Extract the (x, y) coordinate from the center of the cell holding the provided text.  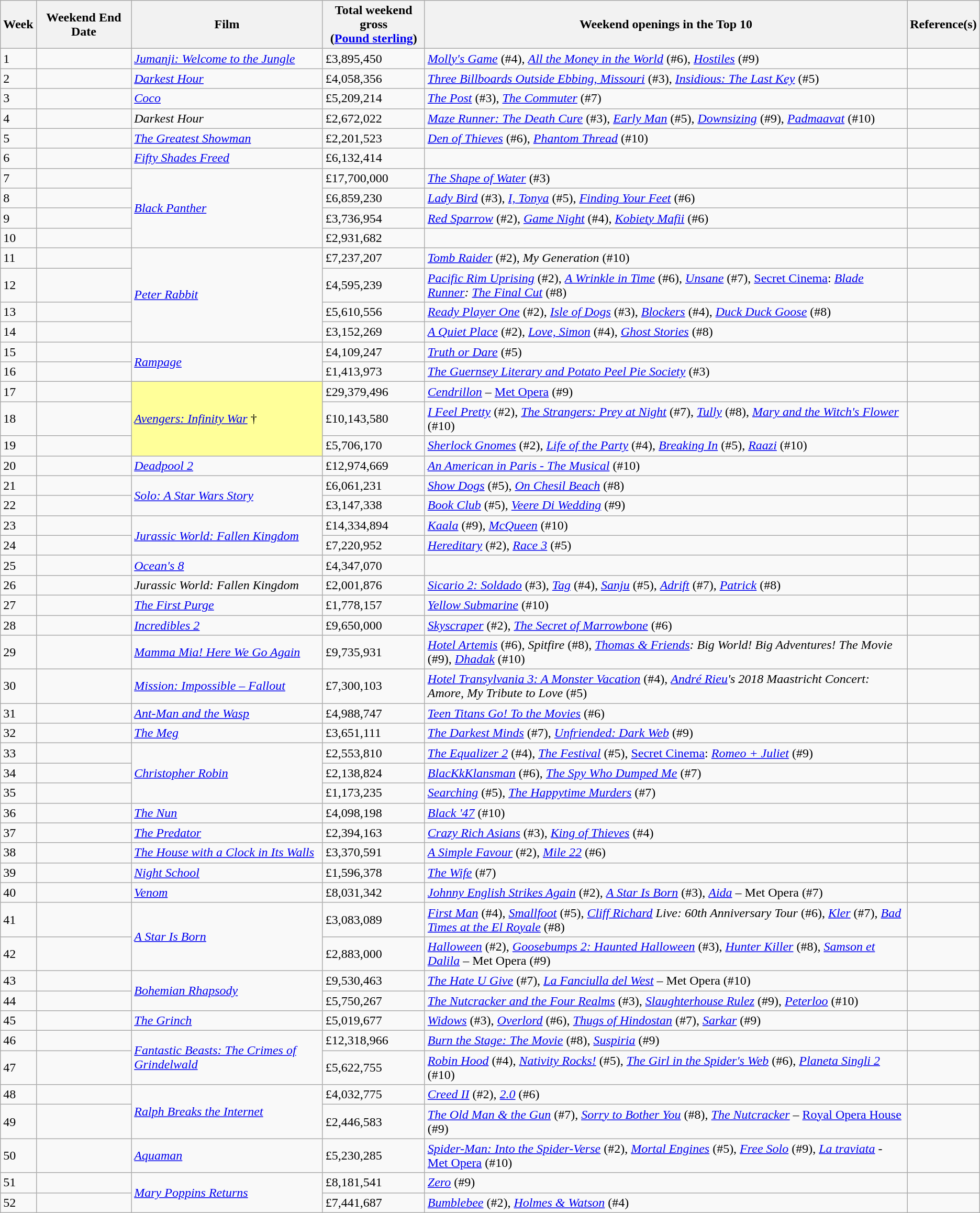
An American in Paris - The Musical (#10) (666, 466)
Truth or Dare (#5) (666, 352)
£12,974,669 (374, 466)
25 (18, 565)
Hotel Transylvania 3: A Monster Vacation (#4), André Rieu's 2018 Maastricht Concert: Amore, My Tribute to Love (#5) (666, 686)
Mamma Mia! Here We Go Again (227, 653)
46 (18, 1041)
28 (18, 625)
£3,370,591 (374, 853)
12 (18, 285)
£6,061,231 (374, 486)
Halloween (#2), Goosebumps 2: Haunted Halloween (#3), Hunter Killer (#8), Samson et Dalila – Met Opera (#9) (666, 953)
£7,300,103 (374, 686)
3 (18, 98)
Incredibles 2 (227, 625)
£2,394,163 (374, 833)
48 (18, 1095)
35 (18, 793)
43 (18, 980)
£4,032,775 (374, 1095)
£14,334,894 (374, 525)
30 (18, 686)
Zero (#9) (666, 1183)
The Predator (227, 833)
A Simple Favour (#2), Mile 22 (#6) (666, 853)
£4,595,239 (374, 285)
Coco (227, 98)
The Grinch (227, 1021)
Weekend openings in the Top 10 (666, 25)
Bohemian Rhapsody (227, 990)
£2,883,000 (374, 953)
45 (18, 1021)
A Quiet Place (#2), Love, Simon (#4), Ghost Stories (#8) (666, 332)
Widows (#3), Overlord (#6), Thugs of Hindostan (#7), Sarkar (#9) (666, 1021)
£3,147,338 (374, 505)
The House with a Clock in Its Walls (227, 853)
Ready Player One (#2), Isle of Dogs (#3), Blockers (#4), Duck Duck Goose (#8) (666, 312)
£5,610,556 (374, 312)
21 (18, 486)
Molly's Game (#4), All the Money in the World (#6), Hostiles (#9) (666, 59)
16 (18, 372)
Cendrillon – Met Opera (#9) (666, 392)
The Greatest Showman (227, 138)
Mission: Impossible – Fallout (227, 686)
Film (227, 25)
The Old Man & the Gun (#7), Sorry to Bother You (#8), The Nutcracker – Royal Opera House (#9) (666, 1122)
Fantastic Beasts: The Crimes of Grindelwald (227, 1058)
£9,735,931 (374, 653)
£4,098,198 (374, 813)
1 (18, 59)
Three Billboards Outside Ebbing, Missouri (#3), Insidious: The Last Key (#5) (666, 79)
4 (18, 118)
47 (18, 1067)
£4,988,747 (374, 713)
29 (18, 653)
£3,895,450 (374, 59)
34 (18, 773)
Aquaman (227, 1155)
27 (18, 605)
A Star Is Born (227, 936)
Book Club (#5), Veere Di Wedding (#9) (666, 505)
Bumblebee (#2), Holmes & Watson (#4) (666, 1203)
£2,672,022 (374, 118)
£8,181,541 (374, 1183)
£1,778,157 (374, 605)
Yellow Submarine (#10) (666, 605)
Creed II (#2), 2.0 (#6) (666, 1095)
Sicario 2: Soldado (#3), Tag (#4), Sanju (#5), Adrift (#7), Patrick (#8) (666, 585)
9 (18, 218)
Tomb Raider (#2), My Generation (#10) (666, 258)
£5,209,214 (374, 98)
£8,031,342 (374, 892)
£4,109,247 (374, 352)
Solo: A Star Wars Story (227, 495)
39 (18, 873)
22 (18, 505)
Rampage (227, 362)
The Wife (#7) (666, 873)
The Guernsey Literary and Potato Peel Pie Society (#3) (666, 372)
Sherlock Gnomes (#2), Life of the Party (#4), Breaking In (#5), Raazi (#10) (666, 446)
Avengers: Infinity War † (227, 419)
The Hate U Give (#7), La Fanciulla del West – Met Opera (#10) (666, 980)
33 (18, 753)
£7,220,952 (374, 545)
£1,596,378 (374, 873)
23 (18, 525)
£4,347,070 (374, 565)
I Feel Pretty (#2), The Strangers: Prey at Night (#7), Tully (#8), Mary and the Witch's Flower (#10) (666, 419)
Jumanji: Welcome to the Jungle (227, 59)
£2,446,583 (374, 1122)
Deadpool 2 (227, 466)
13 (18, 312)
8 (18, 198)
11 (18, 258)
The Nutcracker and the Four Realms (#3), Slaughterhouse Rulez (#9), Peterloo (#10) (666, 1001)
Peter Rabbit (227, 294)
40 (18, 892)
£5,019,677 (374, 1021)
Reference(s) (943, 25)
£2,201,523 (374, 138)
2 (18, 79)
The First Purge (227, 605)
Maze Runner: The Death Cure (#3), Early Man (#5), Downsizing (#9), Padmaavat (#10) (666, 118)
£7,441,687 (374, 1203)
£5,750,267 (374, 1001)
Christopher Robin (227, 773)
Pacific Rim Uprising (#2), A Wrinkle in Time (#6), Unsane (#7), Secret Cinema: Blade Runner: The Final Cut (#8) (666, 285)
38 (18, 853)
£9,530,463 (374, 980)
Johnny English Strikes Again (#2), A Star Is Born (#3), Aida – Met Opera (#7) (666, 892)
15 (18, 352)
10 (18, 238)
Skyscraper (#2), The Secret of Marrowbone (#6) (666, 625)
£3,152,269 (374, 332)
36 (18, 813)
£1,413,973 (374, 372)
£3,651,111 (374, 733)
Night School (227, 873)
Total weekend gross(Pound sterling) (374, 25)
£3,736,954 (374, 218)
52 (18, 1203)
Red Sparrow (#2), Game Night (#4), Kobiety Mafii (#6) (666, 218)
Crazy Rich Asians (#3), King of Thieves (#4) (666, 833)
£2,138,824 (374, 773)
£12,318,966 (374, 1041)
Fifty Shades Freed (227, 158)
24 (18, 545)
First Man (#4), Smallfoot (#5), Cliff Richard Live: 60th Anniversary Tour (#6), Kler (#7), Bad Times at the El Royale (#8) (666, 920)
5 (18, 138)
£2,931,682 (374, 238)
51 (18, 1183)
Burn the Stage: The Movie (#8), Suspiria (#9) (666, 1041)
£6,132,414 (374, 158)
£6,859,230 (374, 198)
£9,650,000 (374, 625)
£29,379,496 (374, 392)
Searching (#5), The Happytime Murders (#7) (666, 793)
Kaala (#9), McQueen (#10) (666, 525)
44 (18, 1001)
42 (18, 953)
Teen Titans Go! To the Movies (#6) (666, 713)
£10,143,580 (374, 419)
Weekend End Date (84, 25)
Black '47 (#10) (666, 813)
£5,230,285 (374, 1155)
Venom (227, 892)
6 (18, 158)
Mary Poppins Returns (227, 1193)
32 (18, 733)
Hereditary (#2), Race 3 (#5) (666, 545)
Ocean's 8 (227, 565)
The Nun (227, 813)
Ant-Man and the Wasp (227, 713)
£17,700,000 (374, 178)
Ralph Breaks the Internet (227, 1111)
31 (18, 713)
£5,706,170 (374, 446)
The Shape of Water (#3) (666, 178)
Week (18, 25)
The Darkest Minds (#7), Unfriended: Dark Web (#9) (666, 733)
£4,058,356 (374, 79)
Den of Thieves (#6), Phantom Thread (#10) (666, 138)
19 (18, 446)
37 (18, 833)
Black Panther (227, 208)
£2,001,876 (374, 585)
17 (18, 392)
£1,173,235 (374, 793)
£7,237,207 (374, 258)
Hotel Artemis (#6), Spitfire (#8), Thomas & Friends: Big World! Big Adventures! The Movie (#9), Dhadak (#10) (666, 653)
The Equalizer 2 (#4), The Festival (#5), Secret Cinema: Romeo + Juliet (#9) (666, 753)
18 (18, 419)
The Post (#3), The Commuter (#7) (666, 98)
£2,553,810 (374, 753)
20 (18, 466)
41 (18, 920)
14 (18, 332)
Lady Bird (#3), I, Tonya (#5), Finding Your Feet (#6) (666, 198)
BlacKkKlansman (#6), The Spy Who Dumped Me (#7) (666, 773)
Show Dogs (#5), On Chesil Beach (#8) (666, 486)
7 (18, 178)
50 (18, 1155)
Spider-Man: Into the Spider-Verse (#2), Mortal Engines (#5), Free Solo (#9), La traviata - Met Opera (#10) (666, 1155)
The Meg (227, 733)
£3,083,089 (374, 920)
Robin Hood (#4), Nativity Rocks! (#5), The Girl in the Spider's Web (#6), Planeta Singli 2 (#10) (666, 1067)
49 (18, 1122)
£5,622,755 (374, 1067)
26 (18, 585)
